Extract the [x, y] coordinate from the center of the cell holding the provided text.  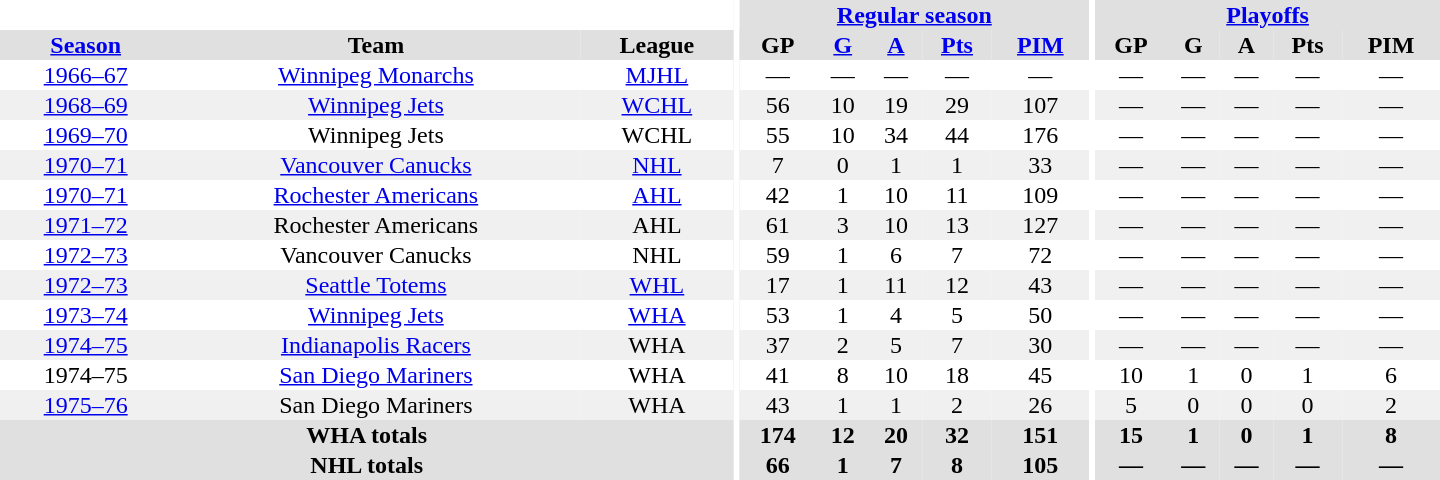
WHA totals [366, 435]
Seattle Totems [376, 285]
Team [376, 45]
55 [778, 135]
Playoffs [1268, 15]
176 [1040, 135]
1969–70 [86, 135]
174 [778, 435]
3 [842, 225]
105 [1040, 465]
72 [1040, 255]
50 [1040, 315]
WHL [656, 285]
107 [1040, 105]
29 [956, 105]
30 [1040, 345]
Season [86, 45]
37 [778, 345]
4 [896, 315]
151 [1040, 435]
42 [778, 195]
1966–67 [86, 75]
44 [956, 135]
13 [956, 225]
17 [778, 285]
Indianapolis Racers [376, 345]
45 [1040, 375]
41 [778, 375]
59 [778, 255]
1971–72 [86, 225]
19 [896, 105]
26 [1040, 405]
MJHL [656, 75]
127 [1040, 225]
20 [896, 435]
15 [1131, 435]
NHL totals [366, 465]
1975–76 [86, 405]
66 [778, 465]
Winnipeg Monarchs [376, 75]
Regular season [914, 15]
1968–69 [86, 105]
53 [778, 315]
34 [896, 135]
61 [778, 225]
League [656, 45]
18 [956, 375]
1973–74 [86, 315]
32 [956, 435]
33 [1040, 165]
56 [778, 105]
109 [1040, 195]
